Scan for the cell matching the given text and deliver its [x, y] coordinate at center. 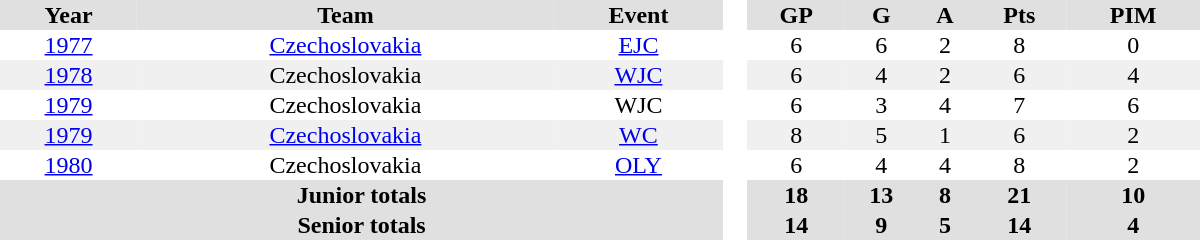
GP [796, 15]
1 [946, 135]
1980 [68, 165]
21 [1019, 195]
1977 [68, 45]
18 [796, 195]
OLY [638, 165]
EJC [638, 45]
0 [1133, 45]
7 [1019, 105]
Year [68, 15]
PIM [1133, 15]
Team [346, 15]
Senior totals [362, 225]
13 [882, 195]
9 [882, 225]
Junior totals [362, 195]
10 [1133, 195]
WC [638, 135]
Event [638, 15]
Pts [1019, 15]
3 [882, 105]
G [882, 15]
A [946, 15]
1978 [68, 75]
